Scan for the cell matching the given text and deliver its [x, y] coordinate at center. 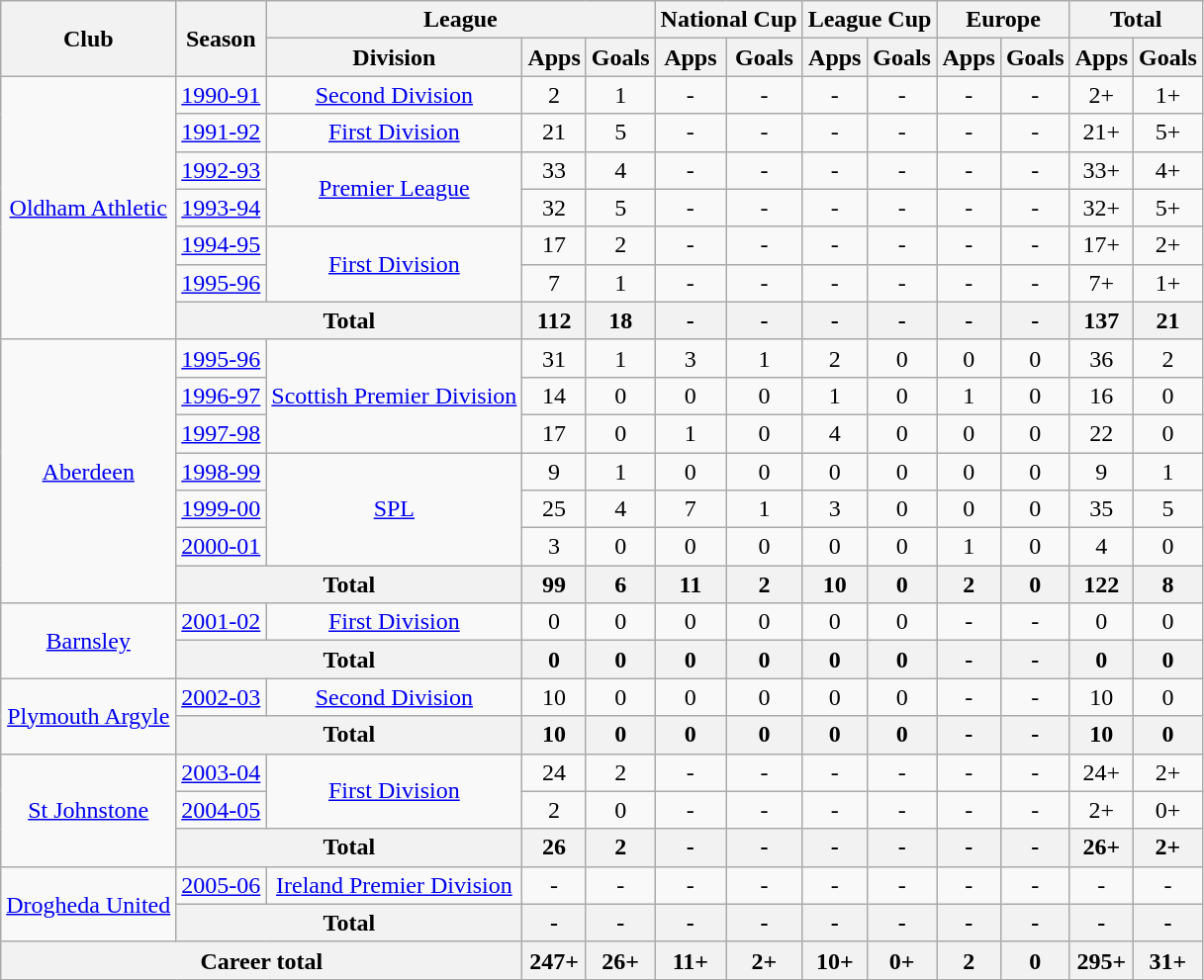
Club [89, 39]
7+ [1101, 283]
1990-91 [222, 95]
1992-93 [222, 170]
122 [1101, 584]
2004-05 [222, 810]
Drogheda United [89, 904]
2001-02 [222, 622]
Barnsley [89, 641]
Oldham Athletic [89, 208]
Europe [1003, 20]
2000-01 [222, 547]
1996-97 [222, 396]
League Cup [870, 20]
31 [554, 358]
Scottish Premier Division [394, 396]
295+ [1101, 960]
18 [620, 320]
1994-95 [222, 245]
Ireland Premier Division [394, 885]
St Johnstone [89, 810]
11+ [691, 960]
21+ [1101, 133]
2005-06 [222, 885]
1999-00 [222, 509]
247+ [554, 960]
25 [554, 509]
35 [1101, 509]
99 [554, 584]
33+ [1101, 170]
14 [554, 396]
112 [554, 320]
10+ [835, 960]
8 [1168, 584]
2002-03 [222, 697]
2003-04 [222, 772]
17+ [1101, 245]
36 [1101, 358]
16 [1101, 396]
137 [1101, 320]
24 [554, 772]
1998-99 [222, 472]
11 [691, 584]
National Cup [728, 20]
24+ [1101, 772]
4+ [1168, 170]
32 [554, 208]
31+ [1168, 960]
33 [554, 170]
Aberdeen [89, 471]
League [461, 20]
1997-98 [222, 433]
Season [222, 39]
26 [554, 847]
Plymouth Argyle [89, 716]
Career total [261, 960]
1993-94 [222, 208]
Premier League [394, 189]
Division [394, 57]
32+ [1101, 208]
22 [1101, 433]
6 [620, 584]
1991-92 [222, 133]
SPL [394, 509]
